Locate the cell with the specified text and output its (X, Y) center coordinate. 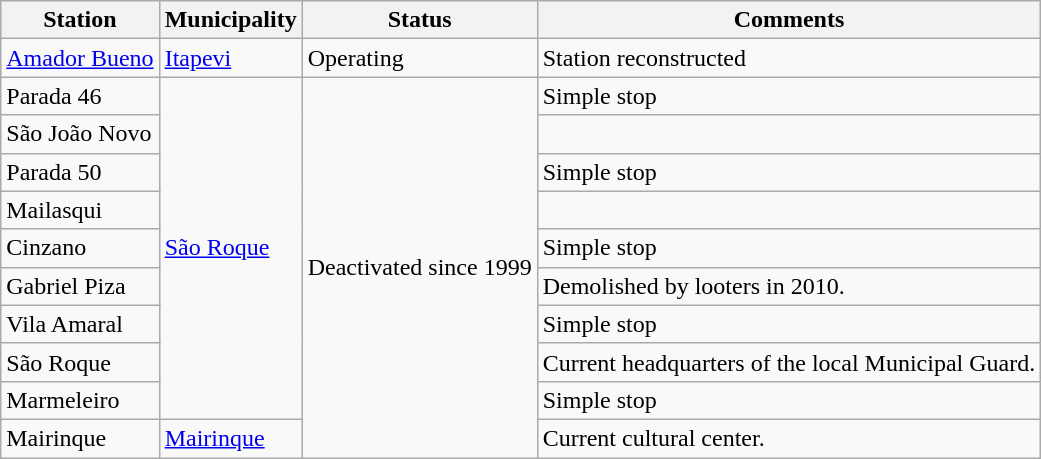
Station (80, 20)
Itapevi (230, 58)
Deactivated since 1999 (420, 268)
Parada 50 (80, 172)
Operating (420, 58)
Status (420, 20)
Municipality (230, 20)
Parada 46 (80, 96)
Gabriel Piza (80, 286)
Demolished by looters in 2010. (789, 286)
Cinzano (80, 248)
Vila Amaral (80, 324)
Current headquarters of the local Municipal Guard. (789, 362)
São João Novo (80, 134)
Station reconstructed (789, 58)
Amador Bueno (80, 58)
Marmeleiro (80, 400)
Comments (789, 20)
Current cultural center. (789, 438)
Mailasqui (80, 210)
